Detect which cell encompasses the target text, then output its (X, Y) center coordinate. 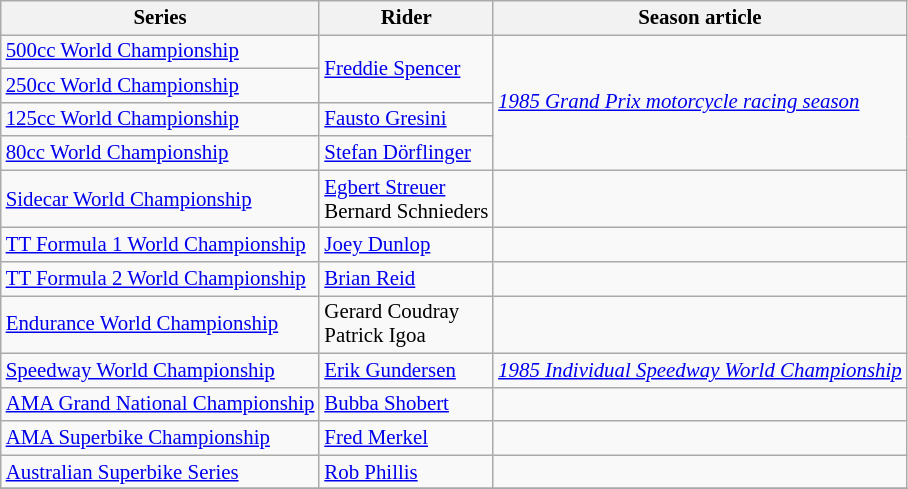
Stefan Dörflinger (406, 153)
Rider (406, 18)
Endurance World Championship (160, 324)
Bubba Shobert (406, 404)
Fred Merkel (406, 438)
Season article (700, 18)
500cc World Championship (160, 51)
TT Formula 1 World Championship (160, 245)
125cc World Championship (160, 119)
1985 Grand Prix motorcycle racing season (700, 102)
1985 Individual Speedway World Championship (700, 370)
AMA Superbike Championship (160, 438)
Sidecar World Championship (160, 199)
Rob Phillis (406, 472)
Speedway World Championship (160, 370)
Egbert Streuer Bernard Schnieders (406, 199)
Erik Gundersen (406, 370)
Australian Superbike Series (160, 472)
250cc World Championship (160, 85)
Freddie Spencer (406, 68)
TT Formula 2 World Championship (160, 279)
Series (160, 18)
Brian Reid (406, 279)
AMA Grand National Championship (160, 404)
Joey Dunlop (406, 245)
Gerard Coudray Patrick Igoa (406, 324)
80cc World Championship (160, 153)
Fausto Gresini (406, 119)
